Return the (x, y) coordinate for the center point of the cell that contains the specified text.  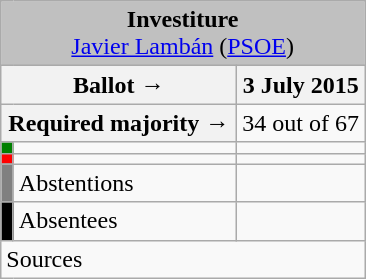
3 July 2015 (301, 85)
Required majority → (119, 123)
Absentees (125, 221)
Ballot → (119, 85)
Abstentions (125, 183)
34 out of 67 (301, 123)
Sources (183, 259)
InvestitureJavier Lambán (PSOE) (183, 34)
